Return the [X, Y] coordinate for the center point of the cell that contains the specified text.  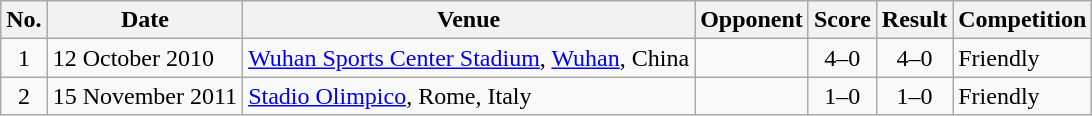
Date [144, 20]
1 [24, 58]
Wuhan Sports Center Stadium, Wuhan, China [469, 58]
Stadio Olimpico, Rome, Italy [469, 96]
Result [914, 20]
Score [842, 20]
2 [24, 96]
Venue [469, 20]
No. [24, 20]
Competition [1022, 20]
Opponent [752, 20]
15 November 2011 [144, 96]
12 October 2010 [144, 58]
